Locate the cell with the specified text and output its [X, Y] center coordinate. 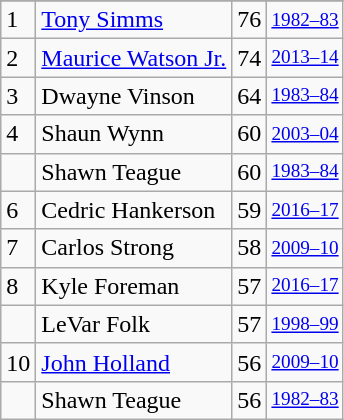
4 [18, 134]
76 [250, 20]
Carlos Strong [134, 248]
Cedric Hankerson [134, 210]
6 [18, 210]
Shaun Wynn [134, 134]
John Holland [134, 362]
Maurice Watson Jr. [134, 58]
Dwayne Vinson [134, 96]
10 [18, 362]
LeVar Folk [134, 324]
Kyle Foreman [134, 286]
1 [18, 20]
74 [250, 58]
1998–99 [305, 324]
2003–04 [305, 134]
7 [18, 248]
64 [250, 96]
2013–14 [305, 58]
59 [250, 210]
Tony Simms [134, 20]
3 [18, 96]
8 [18, 286]
58 [250, 248]
2 [18, 58]
